Output the [x, y] coordinate of the center of the cell containing the given text.  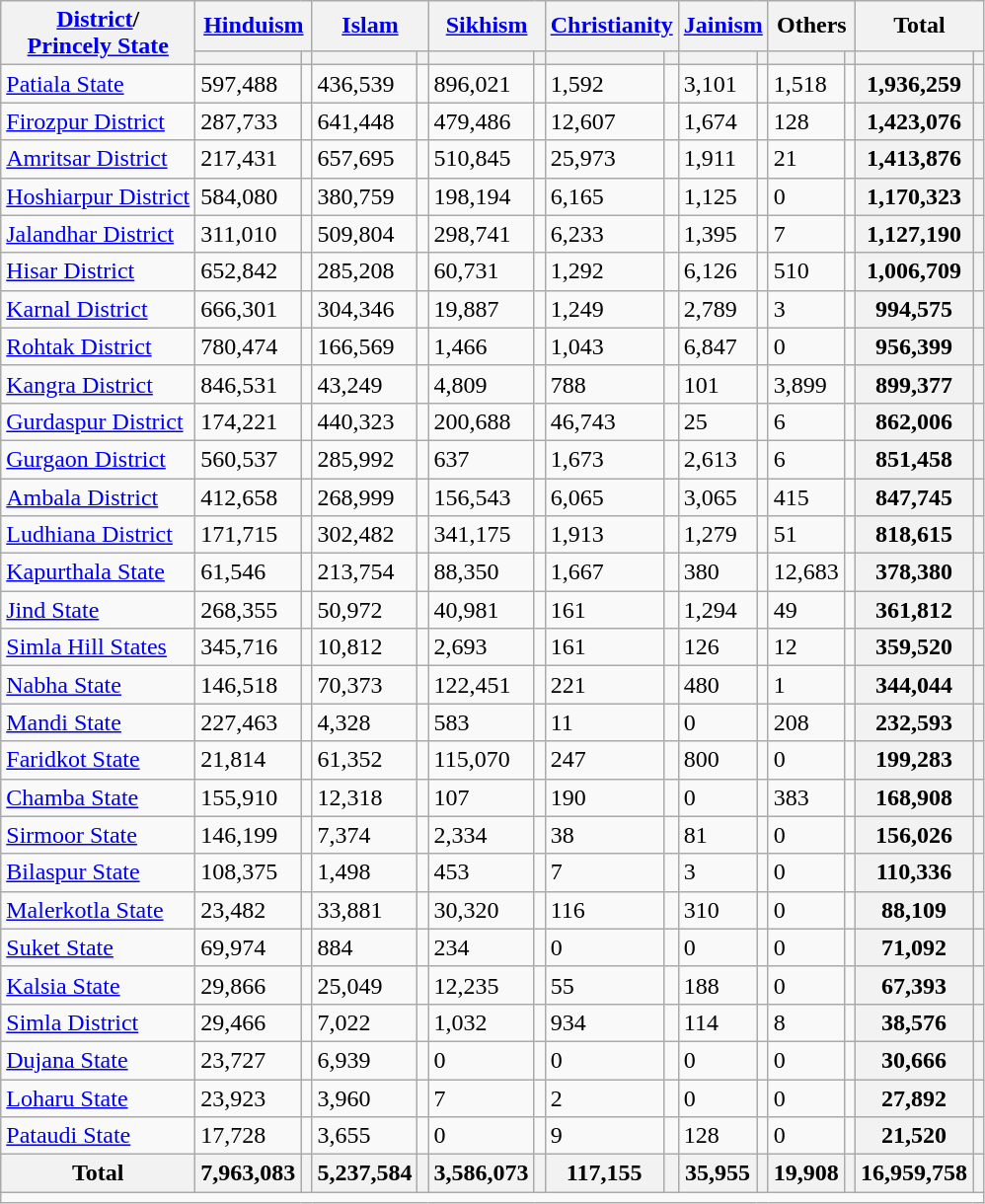
70,373 [365, 685]
Nabha State [99, 685]
71,092 [914, 947]
1,518 [805, 84]
2,693 [482, 647]
67,393 [914, 985]
3,101 [718, 84]
480 [718, 685]
Chamba State [99, 797]
896,021 [482, 84]
8 [805, 1022]
27,892 [914, 1098]
583 [482, 722]
30,666 [914, 1060]
101 [718, 384]
1,249 [604, 309]
1,125 [718, 196]
Sirmoor State [99, 835]
11 [604, 722]
166,569 [365, 346]
Jalandhar District [99, 234]
345,716 [249, 647]
285,208 [365, 271]
3,065 [718, 496]
156,026 [914, 835]
1,592 [604, 84]
310 [718, 910]
641,448 [365, 121]
Suket State [99, 947]
Ambala District [99, 496]
23,482 [249, 910]
285,992 [365, 459]
146,518 [249, 685]
479,486 [482, 121]
344,044 [914, 685]
1,423,076 [914, 121]
1,170,323 [914, 196]
81 [718, 835]
12,607 [604, 121]
Others [811, 26]
50,972 [365, 610]
115,070 [482, 760]
227,463 [249, 722]
88,109 [914, 910]
16,959,758 [914, 1173]
Kangra District [99, 384]
380,759 [365, 196]
Gurgaon District [99, 459]
1,395 [718, 234]
Hinduism [254, 26]
12,235 [482, 985]
3,655 [365, 1136]
199,283 [914, 760]
208 [805, 722]
Amritsar District [99, 159]
383 [805, 797]
221 [604, 685]
10,812 [365, 647]
846,531 [249, 384]
298,741 [482, 234]
155,910 [249, 797]
110,336 [914, 872]
780,474 [249, 346]
304,346 [365, 309]
Pataudi State [99, 1136]
217,431 [249, 159]
21 [805, 159]
25 [718, 421]
5,237,584 [365, 1173]
378,380 [914, 572]
1,006,709 [914, 271]
12 [805, 647]
107 [482, 797]
1,667 [604, 572]
1,032 [482, 1022]
126 [718, 647]
Karnal District [99, 309]
268,999 [365, 496]
1,292 [604, 271]
3,960 [365, 1098]
Dujana State [99, 1060]
311,010 [249, 234]
1,673 [604, 459]
46,743 [604, 421]
1,279 [718, 535]
1,466 [482, 346]
Sikhism [487, 26]
415 [805, 496]
862,006 [914, 421]
60,731 [482, 271]
35,955 [718, 1173]
19,908 [805, 1173]
899,377 [914, 384]
597,488 [249, 84]
6,065 [604, 496]
247 [604, 760]
1,413,876 [914, 159]
341,175 [482, 535]
637 [482, 459]
6,847 [718, 346]
Loharu State [99, 1098]
51 [805, 535]
6,126 [718, 271]
584,080 [249, 196]
55 [604, 985]
114 [718, 1022]
2,613 [718, 459]
3,586,073 [482, 1173]
Christianity [612, 26]
23,923 [249, 1098]
40,981 [482, 610]
171,715 [249, 535]
380 [718, 572]
190 [604, 797]
6,165 [604, 196]
District/Princely State [99, 34]
33,881 [365, 910]
287,733 [249, 121]
361,812 [914, 610]
188 [718, 985]
30,320 [482, 910]
302,482 [365, 535]
116 [604, 910]
1 [805, 685]
453 [482, 872]
200,688 [482, 421]
7,022 [365, 1022]
156,543 [482, 496]
232,593 [914, 722]
510 [805, 271]
69,974 [249, 947]
198,194 [482, 196]
29,866 [249, 985]
117,155 [604, 1173]
788 [604, 384]
Faridkot State [99, 760]
818,615 [914, 535]
3,899 [805, 384]
38 [604, 835]
6,233 [604, 234]
994,575 [914, 309]
4,328 [365, 722]
Gurdaspur District [99, 421]
12,683 [805, 572]
9 [604, 1136]
12,318 [365, 797]
1,911 [718, 159]
17,728 [249, 1136]
108,375 [249, 872]
956,399 [914, 346]
146,199 [249, 835]
21,520 [914, 1136]
Jind State [99, 610]
7,374 [365, 835]
1,674 [718, 121]
2,789 [718, 309]
Islam [370, 26]
934 [604, 1022]
6,939 [365, 1060]
1,498 [365, 872]
1,913 [604, 535]
851,458 [914, 459]
Kapurthala State [99, 572]
Bilaspur State [99, 872]
666,301 [249, 309]
21,814 [249, 760]
4,809 [482, 384]
Jainism [722, 26]
884 [365, 947]
Patiala State [99, 84]
43,249 [365, 384]
7,963,083 [249, 1173]
25,049 [365, 985]
38,576 [914, 1022]
Ludhiana District [99, 535]
Rohtak District [99, 346]
Firozpur District [99, 121]
61,352 [365, 760]
2 [604, 1098]
Hoshiarpur District [99, 196]
436,539 [365, 84]
213,754 [365, 572]
168,908 [914, 797]
49 [805, 610]
29,466 [249, 1022]
440,323 [365, 421]
1,294 [718, 610]
1,043 [604, 346]
19,887 [482, 309]
510,845 [482, 159]
359,520 [914, 647]
268,355 [249, 610]
412,658 [249, 496]
Malerkotla State [99, 910]
847,745 [914, 496]
174,221 [249, 421]
88,350 [482, 572]
234 [482, 947]
Mandi State [99, 722]
Kalsia State [99, 985]
61,546 [249, 572]
652,842 [249, 271]
509,804 [365, 234]
25,973 [604, 159]
122,451 [482, 685]
800 [718, 760]
Simla Hill States [99, 647]
23,727 [249, 1060]
1,127,190 [914, 234]
Simla District [99, 1022]
657,695 [365, 159]
Hisar District [99, 271]
560,537 [249, 459]
1,936,259 [914, 84]
2,334 [482, 835]
